Capture the cell that displays the provided text and extract its [x, y] central coordinate. 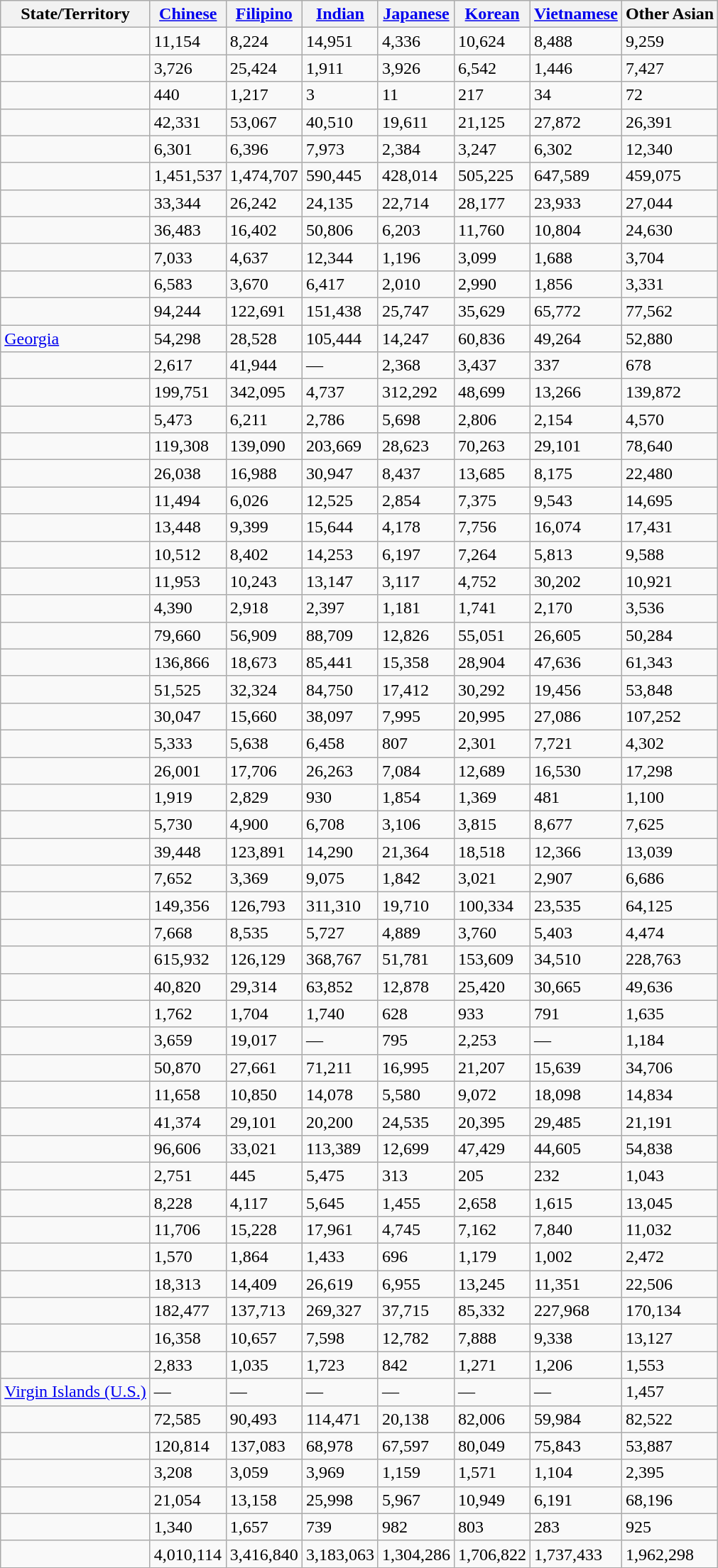
13,448 [187, 527]
30,202 [577, 581]
41,944 [264, 366]
9,072 [493, 1095]
53,848 [669, 689]
25,747 [416, 311]
7,033 [187, 257]
7,162 [493, 1230]
2,397 [339, 608]
24,135 [339, 203]
5,967 [416, 1500]
311,310 [339, 906]
803 [493, 1527]
151,438 [339, 311]
6,542 [493, 68]
12,689 [493, 770]
139,090 [264, 446]
15,660 [264, 716]
1,571 [493, 1473]
27,044 [669, 203]
1,615 [577, 1203]
3,726 [187, 68]
3,969 [339, 1473]
269,327 [339, 1311]
80,049 [493, 1446]
3,926 [416, 68]
4,900 [264, 825]
14,834 [669, 1095]
6,396 [264, 149]
1,854 [416, 798]
3,247 [493, 149]
68,978 [339, 1446]
1,864 [264, 1257]
27,872 [577, 122]
79,660 [187, 635]
8,224 [264, 41]
842 [416, 1365]
2,253 [493, 1041]
2,806 [493, 420]
59,984 [577, 1419]
337 [577, 366]
26,038 [187, 473]
119,308 [187, 446]
34 [577, 95]
78,640 [669, 446]
10,921 [669, 581]
17,298 [669, 770]
26,001 [187, 770]
1,184 [669, 1041]
459,075 [669, 176]
16,074 [577, 527]
228,763 [669, 960]
1,457 [669, 1392]
342,095 [264, 393]
25,998 [339, 1500]
25,424 [264, 68]
19,611 [416, 122]
28,528 [264, 339]
1,196 [416, 257]
10,243 [264, 581]
7,668 [187, 933]
1,369 [493, 798]
70,263 [493, 446]
1,657 [264, 1527]
44,605 [577, 1148]
14,078 [339, 1095]
3,183,063 [339, 1554]
203,669 [339, 446]
107,252 [669, 716]
22,506 [669, 1284]
27,661 [264, 1068]
14,695 [669, 500]
2,751 [187, 1175]
26,263 [339, 770]
232 [577, 1175]
4,010,114 [187, 1554]
16,358 [187, 1338]
8,228 [187, 1203]
85,441 [339, 662]
6,203 [416, 230]
100,334 [493, 906]
628 [416, 1014]
199,751 [187, 393]
5,473 [187, 420]
8,402 [264, 554]
30,947 [339, 473]
3,815 [493, 825]
8,535 [264, 933]
29,314 [264, 987]
3,704 [669, 257]
1,159 [416, 1473]
15,639 [577, 1068]
10,804 [577, 230]
217 [493, 95]
7,973 [339, 149]
Other Asian [669, 14]
6,197 [416, 554]
4,336 [416, 41]
1,706,822 [493, 1554]
15,644 [339, 527]
38,097 [339, 716]
4,752 [493, 581]
19,456 [577, 689]
13,266 [577, 393]
17,706 [264, 770]
807 [416, 743]
33,021 [264, 1148]
3,021 [493, 879]
77,562 [669, 311]
445 [264, 1175]
16,402 [264, 230]
20,395 [493, 1122]
Virgin Islands (U.S.) [75, 1392]
29,485 [577, 1122]
5,638 [264, 743]
28,623 [416, 446]
72 [669, 95]
50,284 [669, 635]
Filipino [264, 14]
17,431 [669, 527]
368,767 [339, 960]
2,829 [264, 798]
2,854 [416, 500]
12,340 [669, 149]
20,200 [339, 1122]
82,006 [493, 1419]
170,134 [669, 1311]
49,264 [577, 339]
18,518 [493, 852]
34,706 [669, 1068]
136,866 [187, 662]
14,247 [416, 339]
1,635 [669, 1014]
9,543 [577, 500]
7,721 [577, 743]
2,833 [187, 1365]
283 [577, 1527]
1,704 [264, 1014]
1,181 [416, 608]
10,949 [493, 1500]
28,904 [493, 662]
6,708 [339, 825]
39,448 [187, 852]
105,444 [339, 339]
54,298 [187, 339]
16,988 [264, 473]
49,636 [669, 987]
75,843 [577, 1446]
3,059 [264, 1473]
36,483 [187, 230]
6,686 [669, 879]
6,191 [577, 1500]
1,737,433 [577, 1554]
7,427 [669, 68]
1,433 [339, 1257]
5,645 [339, 1203]
10,850 [264, 1095]
12,366 [577, 852]
696 [416, 1257]
9,399 [264, 527]
52,880 [669, 339]
1,741 [493, 608]
2,368 [416, 366]
1,723 [339, 1365]
3 [339, 95]
1,340 [187, 1527]
1,842 [416, 879]
8,437 [416, 473]
3,106 [416, 825]
7,840 [577, 1230]
2,907 [577, 879]
96,606 [187, 1148]
4,570 [669, 420]
26,391 [669, 122]
1,762 [187, 1014]
9,259 [669, 41]
40,820 [187, 987]
61,343 [669, 662]
440 [187, 95]
2,301 [493, 743]
182,477 [187, 1311]
139,872 [669, 393]
11,706 [187, 1230]
205 [493, 1175]
10,512 [187, 554]
126,793 [264, 906]
739 [339, 1527]
5,403 [577, 933]
18,098 [577, 1095]
5,580 [416, 1095]
8,175 [577, 473]
37,715 [416, 1311]
313 [416, 1175]
1,919 [187, 798]
1,962,298 [669, 1554]
53,887 [669, 1446]
1,740 [339, 1014]
13,245 [493, 1284]
5,333 [187, 743]
7,598 [339, 1338]
1,304,286 [416, 1554]
51,781 [416, 960]
7,084 [416, 770]
84,750 [339, 689]
6,955 [416, 1284]
7,625 [669, 825]
925 [669, 1527]
3,117 [416, 581]
1,100 [669, 798]
4,474 [669, 933]
51,525 [187, 689]
12,344 [339, 257]
3,416,840 [264, 1554]
64,125 [669, 906]
153,609 [493, 960]
Japanese [416, 14]
88,709 [339, 635]
13,147 [339, 581]
26,605 [577, 635]
13,685 [493, 473]
26,619 [339, 1284]
1,271 [493, 1365]
11,032 [669, 1230]
13,127 [669, 1338]
4,178 [416, 527]
14,409 [264, 1284]
25,420 [493, 987]
795 [416, 1041]
5,727 [339, 933]
4,302 [669, 743]
2,170 [577, 608]
4,117 [264, 1203]
123,891 [264, 852]
48,699 [493, 393]
22,480 [669, 473]
120,814 [187, 1446]
3,208 [187, 1473]
2,786 [339, 420]
1,043 [669, 1175]
2,658 [493, 1203]
12,878 [416, 987]
1,455 [416, 1203]
16,530 [577, 770]
5,475 [339, 1175]
Indian [339, 14]
40,510 [339, 122]
122,691 [264, 311]
11,351 [577, 1284]
6,583 [187, 284]
30,292 [493, 689]
114,471 [339, 1419]
2,990 [493, 284]
11,658 [187, 1095]
Vietnamese [577, 14]
22,714 [416, 203]
428,014 [416, 176]
11,494 [187, 500]
15,358 [416, 662]
2,154 [577, 420]
20,995 [493, 716]
590,445 [339, 176]
2,617 [187, 366]
13,045 [669, 1203]
1,570 [187, 1257]
6,302 [577, 149]
5,813 [577, 554]
17,412 [416, 689]
Georgia [75, 339]
3,331 [669, 284]
14,951 [339, 41]
21,191 [669, 1122]
11,953 [187, 581]
State/Territory [75, 14]
19,710 [416, 906]
7,756 [493, 527]
50,806 [339, 230]
8,677 [577, 825]
2,395 [669, 1473]
12,525 [339, 500]
7,375 [493, 500]
53,067 [264, 122]
28,177 [493, 203]
50,870 [187, 1068]
33,344 [187, 203]
1,104 [577, 1473]
3,099 [493, 257]
3,437 [493, 366]
6,026 [264, 500]
4,889 [416, 933]
14,290 [339, 852]
42,331 [187, 122]
21,207 [493, 1068]
10,624 [493, 41]
60,836 [493, 339]
2,010 [416, 284]
12,699 [416, 1148]
615,932 [187, 960]
14,253 [339, 554]
1,474,707 [264, 176]
24,535 [416, 1122]
65,772 [577, 311]
933 [493, 1014]
23,933 [577, 203]
1,035 [264, 1365]
47,636 [577, 662]
20,138 [416, 1419]
54,838 [669, 1148]
137,713 [264, 1311]
41,374 [187, 1122]
24,630 [669, 230]
7,888 [493, 1338]
21,364 [416, 852]
11,154 [187, 41]
5,698 [416, 420]
11 [416, 95]
5,730 [187, 825]
9,338 [577, 1338]
4,737 [339, 393]
6,301 [187, 149]
56,909 [264, 635]
1,217 [264, 95]
1,911 [339, 68]
791 [577, 1014]
9,588 [669, 554]
2,472 [669, 1257]
21,125 [493, 122]
930 [339, 798]
16,995 [416, 1068]
505,225 [493, 176]
678 [669, 366]
30,047 [187, 716]
1,856 [577, 284]
82,522 [669, 1419]
12,782 [416, 1338]
4,390 [187, 608]
9,075 [339, 879]
13,158 [264, 1500]
34,510 [577, 960]
113,389 [339, 1148]
1,451,537 [187, 176]
90,493 [264, 1419]
137,083 [264, 1446]
1,688 [577, 257]
149,356 [187, 906]
312,292 [416, 393]
1,446 [577, 68]
23,535 [577, 906]
4,745 [416, 1230]
126,129 [264, 960]
982 [416, 1527]
68,196 [669, 1500]
71,211 [339, 1068]
6,458 [339, 743]
7,264 [493, 554]
1,002 [577, 1257]
227,968 [577, 1311]
Korean [493, 14]
647,589 [577, 176]
4,637 [264, 257]
35,629 [493, 311]
21,054 [187, 1500]
27,086 [577, 716]
72,585 [187, 1419]
63,852 [339, 987]
32,324 [264, 689]
Chinese [187, 14]
17,961 [339, 1230]
3,659 [187, 1041]
3,670 [264, 284]
8,488 [577, 41]
26,242 [264, 203]
47,429 [493, 1148]
94,244 [187, 311]
19,017 [264, 1041]
7,652 [187, 879]
1,553 [669, 1365]
2,918 [264, 608]
1,206 [577, 1365]
15,228 [264, 1230]
3,536 [669, 608]
10,657 [264, 1338]
7,995 [416, 716]
12,826 [416, 635]
55,051 [493, 635]
6,211 [264, 420]
30,665 [577, 987]
3,760 [493, 933]
1,179 [493, 1257]
18,673 [264, 662]
11,760 [493, 230]
2,384 [416, 149]
67,597 [416, 1446]
3,369 [264, 879]
6,417 [339, 284]
13,039 [669, 852]
85,332 [493, 1311]
18,313 [187, 1284]
481 [577, 798]
